From the cell containing the given text, extract its center point as (x, y) coordinate. 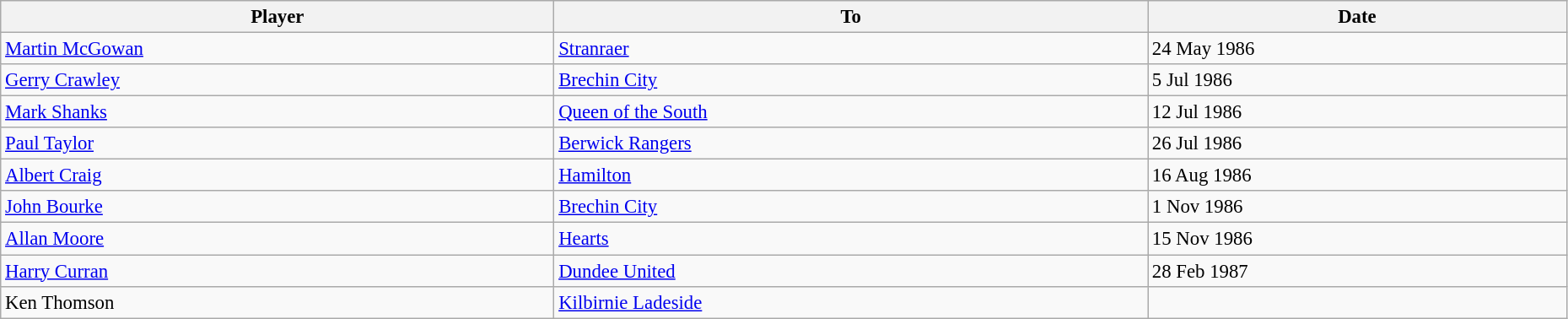
28 Feb 1987 (1358, 271)
Hamilton (851, 176)
1 Nov 1986 (1358, 207)
12 Jul 1986 (1358, 112)
Berwick Rangers (851, 143)
Paul Taylor (277, 143)
16 Aug 1986 (1358, 176)
Allan Moore (277, 239)
Date (1358, 17)
John Bourke (277, 207)
26 Jul 1986 (1358, 143)
24 May 1986 (1358, 49)
Kilbirnie Ladeside (851, 302)
Dundee United (851, 271)
15 Nov 1986 (1358, 239)
Player (277, 17)
Queen of the South (851, 112)
Martin McGowan (277, 49)
To (851, 17)
Stranraer (851, 49)
Ken Thomson (277, 302)
5 Jul 1986 (1358, 80)
Harry Curran (277, 271)
Hearts (851, 239)
Albert Craig (277, 176)
Gerry Crawley (277, 80)
Mark Shanks (277, 112)
